Provide the [X, Y] coordinate of the cell's center where the given text is located.  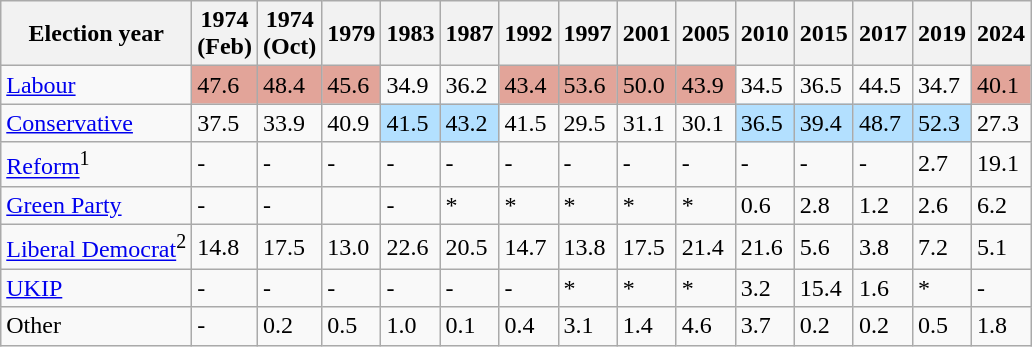
14.7 [528, 248]
3.2 [764, 288]
13.0 [352, 248]
34.9 [410, 85]
21.4 [706, 248]
Labour [96, 85]
Reform1 [96, 164]
40.9 [352, 123]
2015 [824, 34]
Green Party [96, 205]
1979 [352, 34]
2024 [1002, 34]
43.9 [706, 85]
37.5 [225, 123]
43.2 [470, 123]
31.1 [646, 123]
1.6 [882, 288]
2019 [942, 34]
15.4 [824, 288]
Election year [96, 34]
47.6 [225, 85]
1.8 [1002, 326]
20.5 [470, 248]
0.1 [470, 326]
1974(Oct) [289, 34]
52.3 [942, 123]
21.6 [764, 248]
UKIP [96, 288]
1987 [470, 34]
Liberal Democrat2 [96, 248]
30.1 [706, 123]
3.1 [588, 326]
19.1 [1002, 164]
Conservative [96, 123]
39.4 [824, 123]
Other [96, 326]
48.7 [882, 123]
13.8 [588, 248]
1992 [528, 34]
22.6 [410, 248]
2.8 [824, 205]
2010 [764, 34]
5.1 [1002, 248]
3.7 [764, 326]
1983 [410, 34]
14.8 [225, 248]
1997 [588, 34]
48.4 [289, 85]
33.9 [289, 123]
2005 [706, 34]
29.5 [588, 123]
2001 [646, 34]
1974(Feb) [225, 34]
53.6 [588, 85]
0.6 [764, 205]
40.1 [1002, 85]
0.4 [528, 326]
7.2 [942, 248]
2017 [882, 34]
45.6 [352, 85]
1.4 [646, 326]
1.0 [410, 326]
1.2 [882, 205]
6.2 [1002, 205]
5.6 [824, 248]
34.7 [942, 85]
34.5 [764, 85]
36.2 [470, 85]
4.6 [706, 326]
43.4 [528, 85]
27.3 [1002, 123]
3.8 [882, 248]
44.5 [882, 85]
2.7 [942, 164]
2.6 [942, 205]
50.0 [646, 85]
